Provide the (x, y) coordinate of the cell's center where the given text is located.  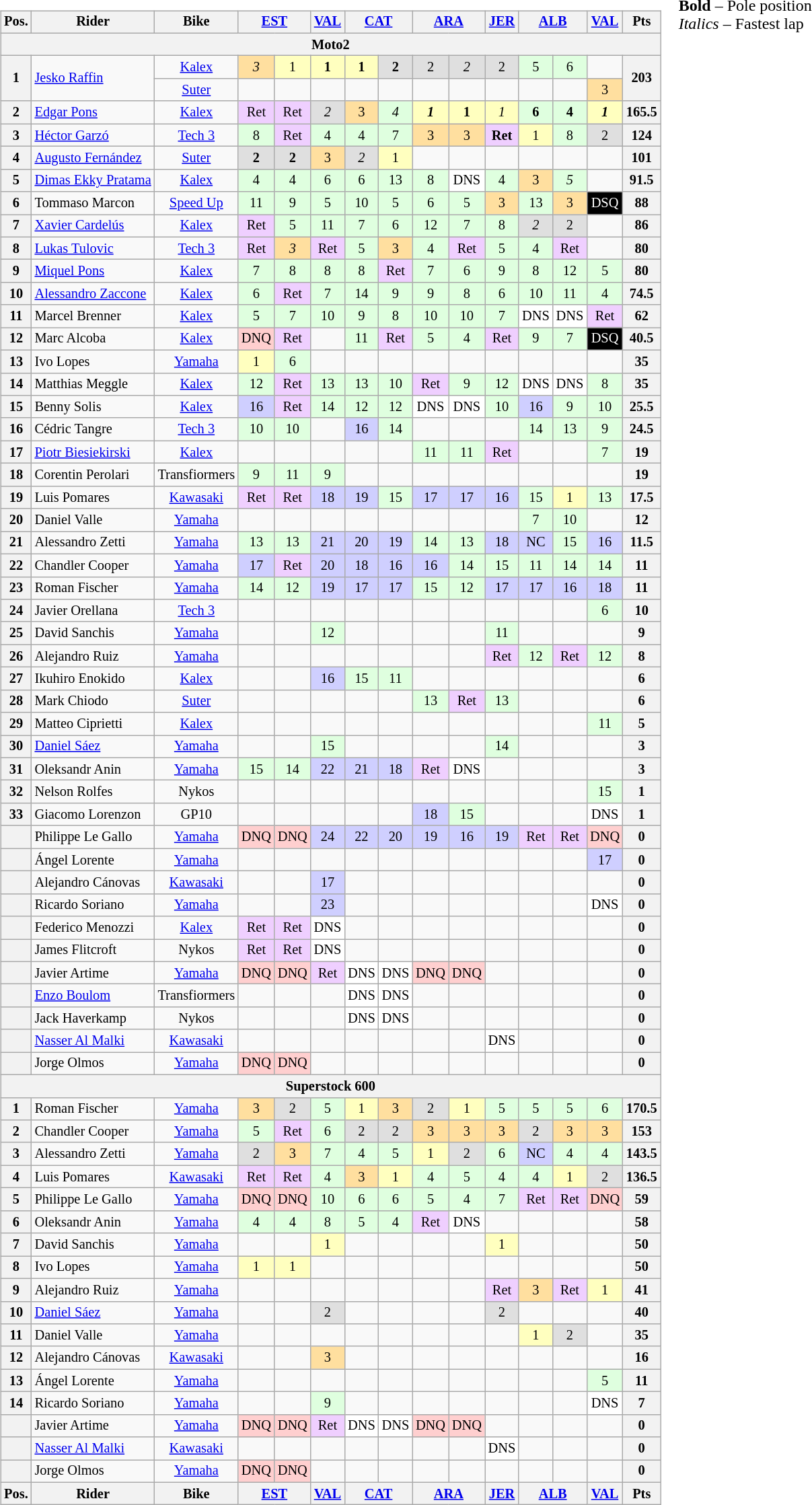
33 (16, 815)
32 (16, 792)
Federico Menozzi (93, 928)
28 (16, 701)
Benny Solis (93, 407)
GP10 (196, 815)
Jack Haverkamp (93, 1019)
101 (642, 158)
25 (16, 633)
27 (16, 679)
153 (642, 1132)
Moto2 (330, 44)
Matteo Ciprietti (93, 724)
24.5 (642, 429)
Mark Chiodo (93, 701)
Marcel Brenner (93, 316)
Edgar Pons (93, 112)
170.5 (642, 1109)
91.5 (642, 180)
30 (16, 747)
Augusto Fernández (93, 158)
86 (642, 226)
Lukas Tulovic (93, 248)
136.5 (642, 1177)
Speed Up (196, 203)
Marc Alcoba (93, 339)
Miquel Pons (93, 271)
25.5 (642, 407)
124 (642, 135)
11.5 (642, 543)
Alessandro Zaccone (93, 294)
41 (642, 1290)
88 (642, 203)
Piotr Biesiekirski (93, 452)
Xavier Cardelús (93, 226)
Ikuhiro Enokido (93, 679)
James Flitcroft (93, 951)
31 (16, 769)
165.5 (642, 112)
Héctor Garzó (93, 135)
203 (642, 78)
40 (642, 1313)
62 (642, 316)
29 (16, 724)
59 (642, 1200)
Superstock 600 (330, 1086)
74.5 (642, 294)
26 (16, 656)
Tommaso Marcon (93, 203)
Jesko Raffin (93, 78)
58 (642, 1222)
143.5 (642, 1154)
40.5 (642, 339)
Dimas Ekky Pratama (93, 180)
Nelson Rolfes (93, 792)
Cédric Tangre (93, 429)
Enzo Boulom (93, 996)
17.5 (642, 497)
Matthias Meggle (93, 384)
Corentin Perolari (93, 475)
Giacomo Lorenzon (93, 815)
Javier Orellana (93, 611)
